Detect which cell encompasses the target text, then output its (X, Y) center coordinate. 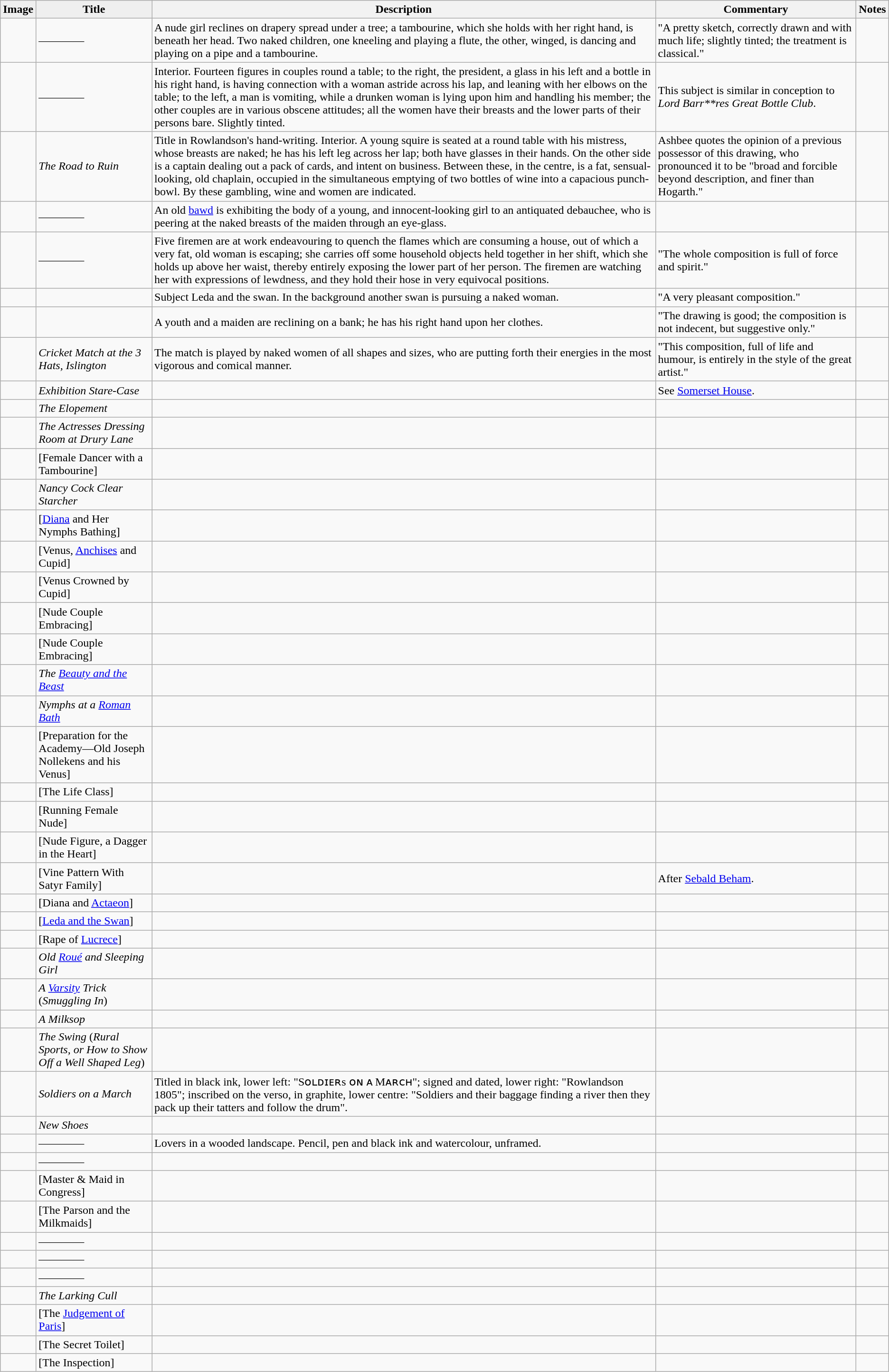
[The Life Class] (94, 792)
Old Roué and Sleeping Girl (94, 963)
[Female Dancer with a Tambourine] (94, 464)
Description (404, 10)
"The drawing is good; the composition is not indecent, but suggestive only." (756, 322)
Commentary (756, 10)
Lovers in a wooded landscape. Pencil, pen and black ink and watercolour, unframed. (404, 1143)
[The Inspection] (94, 1362)
[Venus, Anchises and Cupid] (94, 557)
The Road to Ruin (94, 166)
Soldiers on a March (94, 1094)
"A very pleasant composition." (756, 297)
[The Secret Toilet] (94, 1344)
[The Judgement of Paris] (94, 1320)
After Sebald Beham. (756, 878)
[Rape of Lucrece] (94, 939)
Title (94, 10)
Nancy Cock Clear Starcher (94, 495)
Exhibition Stare-Case (94, 390)
[Venus Crowned by Cupid] (94, 587)
[Diana and Her Nymphs Bathing] (94, 525)
The Actresses Dressing Room at Drury Lane (94, 432)
Subject Leda and the swan. In the background another swan is pursuing a naked woman. (404, 297)
New Shoes (94, 1125)
[Diana and Actaeon] (94, 903)
[Leda and the Swan] (94, 921)
[Running Female Nude] (94, 816)
"A pretty sketch, correctly drawn and with much life; slightly tinted; the treatment is classical." (756, 40)
A youth and a maiden are reclining on a bank; he has his right hand upon her clothes. (404, 322)
A Milksop (94, 1019)
Cricket Match at the 3 Hats, Islington (94, 359)
The Beauty and the Beast (94, 680)
[Preparation for the Academy—Old Joseph Nollekens and his Venus] (94, 754)
[Master & Maid in Congress] (94, 1186)
[Vine Pattern With Satyr Family] (94, 878)
The Elopement (94, 408)
This subject is similar in conception to Lord Barr**res Great Bottle Club. (756, 97)
"The whole composition is full of force and spirit." (756, 260)
The match is played by naked women of all shapes and sizes, who are putting forth their energies in the most vigorous and comical manner. (404, 359)
[The Parson and the Milkmaids] (94, 1217)
[Nude Figure, a Dagger in the Heart] (94, 848)
Notes (872, 10)
See Somerset House. (756, 390)
The Larking Cull (94, 1296)
Nymphs at a Roman Bath (94, 711)
The Swing (Rural Sports, or How to Show Off a Well Shaped Leg) (94, 1050)
A Varsity Trick (Smuggling In) (94, 995)
"This composition, full of life and humour, is entirely in the style of the great artist." (756, 359)
Image (18, 10)
